Identify which cell holds the provided text, then report its (X, Y) central coordinate. 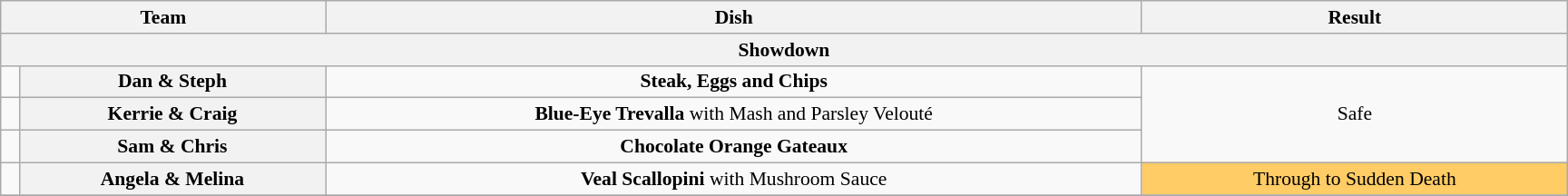
Angela & Melina (172, 179)
Showdown (784, 50)
Veal Scallopini with Mushroom Sauce (734, 179)
Dish (734, 17)
Result (1354, 17)
Chocolate Orange Gateaux (734, 147)
Dan & Steph (172, 82)
Through to Sudden Death (1354, 179)
Sam & Chris (172, 147)
Kerrie & Craig (172, 114)
Team (163, 17)
Steak, Eggs and Chips (734, 82)
Blue-Eye Trevalla with Mash and Parsley Velouté (734, 114)
Safe (1354, 114)
